Output the [X, Y] coordinate of the center of the cell containing the given text.  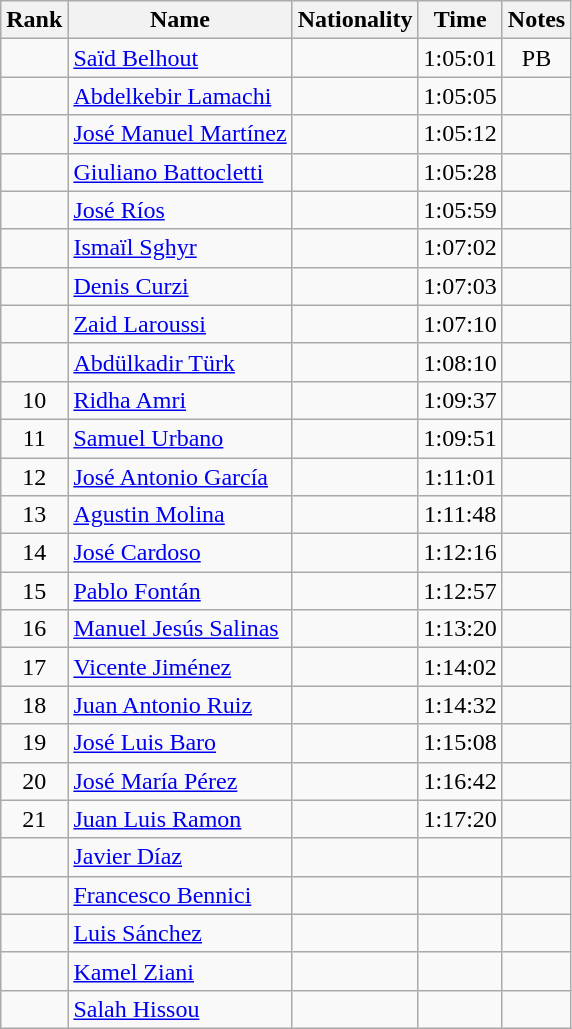
Juan Luis Ramon [180, 819]
1:09:51 [460, 438]
Samuel Urbano [180, 438]
Abdelkebir Lamachi [180, 96]
Giuliano Battocletti [180, 172]
19 [34, 743]
José Cardoso [180, 553]
Vicente Jiménez [180, 667]
Abdülkadir Türk [180, 362]
1:07:10 [460, 324]
José Luis Baro [180, 743]
1:09:37 [460, 400]
17 [34, 667]
1:14:02 [460, 667]
Zaid Laroussi [180, 324]
1:11:01 [460, 477]
11 [34, 438]
1:05:01 [460, 58]
Javier Díaz [180, 857]
Salah Hissou [180, 1009]
10 [34, 400]
1:05:59 [460, 210]
1:17:20 [460, 819]
13 [34, 515]
1:07:02 [460, 248]
Time [460, 20]
José Ríos [180, 210]
1:05:28 [460, 172]
Rank [34, 20]
1:12:16 [460, 553]
18 [34, 705]
20 [34, 781]
1:05:12 [460, 134]
1:12:57 [460, 591]
Saïd Belhout [180, 58]
1:05:05 [460, 96]
José Antonio García [180, 477]
1:08:10 [460, 362]
Manuel Jesús Salinas [180, 629]
Kamel Ziani [180, 971]
Pablo Fontán [180, 591]
1:13:20 [460, 629]
Luis Sánchez [180, 933]
1:14:32 [460, 705]
PB [536, 58]
1:07:03 [460, 286]
Ridha Amri [180, 400]
14 [34, 553]
José Manuel Martínez [180, 134]
21 [34, 819]
Denis Curzi [180, 286]
1:15:08 [460, 743]
12 [34, 477]
Agustin Molina [180, 515]
José María Pérez [180, 781]
Nationality [355, 20]
1:16:42 [460, 781]
1:11:48 [460, 515]
Notes [536, 20]
16 [34, 629]
15 [34, 591]
Ismaïl Sghyr [180, 248]
Juan Antonio Ruiz [180, 705]
Name [180, 20]
Francesco Bennici [180, 895]
